Return (X, Y) of the center of cell containing provided text 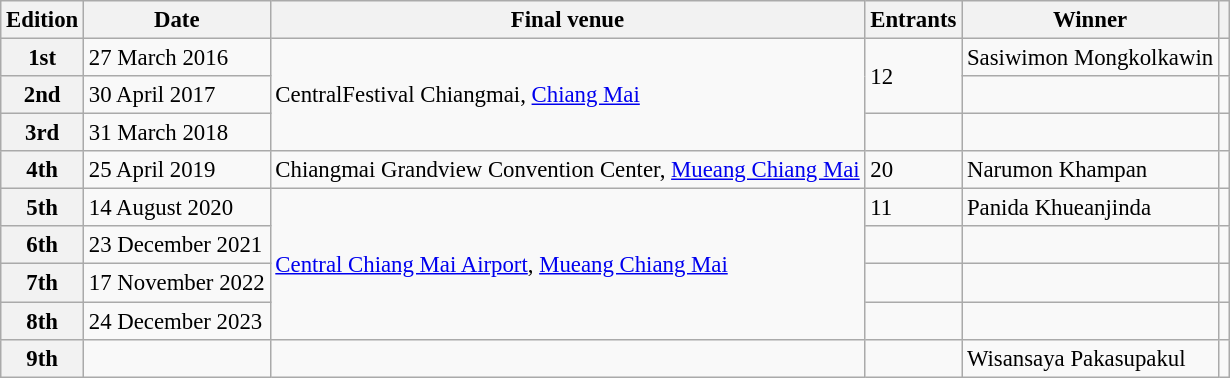
14 August 2020 (177, 208)
20 (914, 170)
5th (42, 208)
1st (42, 58)
Final venue (568, 20)
27 March 2016 (177, 58)
6th (42, 245)
7th (42, 283)
Narumon Khampan (1090, 170)
Date (177, 20)
24 December 2023 (177, 321)
Sasiwimon Mongkolkawin (1090, 58)
3rd (42, 133)
Panida Khueanjinda (1090, 208)
Central Chiang Mai Airport, Mueang Chiang Mai (568, 264)
30 April 2017 (177, 95)
Chiangmai Grandview Convention Center, Mueang Chiang Mai (568, 170)
Wisansaya Pakasupakul (1090, 358)
31 March 2018 (177, 133)
2nd (42, 95)
12 (914, 76)
11 (914, 208)
Winner (1090, 20)
25 April 2019 (177, 170)
23 December 2021 (177, 245)
9th (42, 358)
17 November 2022 (177, 283)
Edition (42, 20)
Entrants (914, 20)
CentralFestival Chiangmai, Chiang Mai (568, 96)
8th (42, 321)
4th (42, 170)
